Search for the cell housing the specified text and yield its [X, Y] center coordinate. 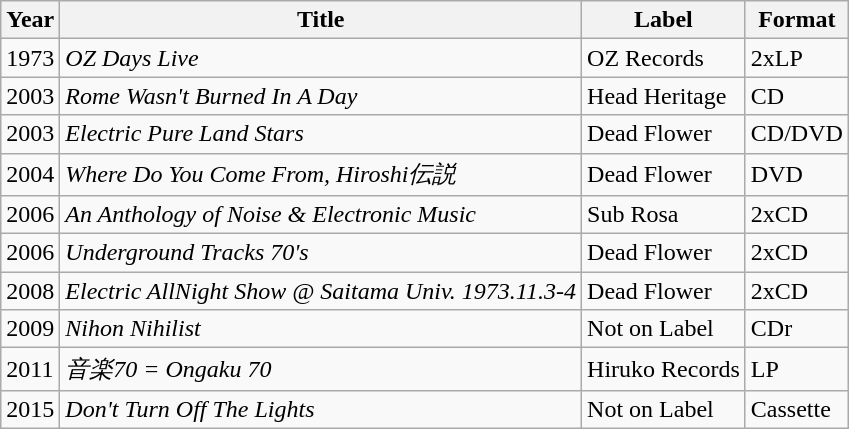
Year [30, 20]
OZ Records [664, 58]
Format [796, 20]
Underground Tracks 70's [321, 253]
CD [796, 96]
LP [796, 370]
2011 [30, 370]
Sub Rosa [664, 215]
2008 [30, 291]
DVD [796, 174]
1973 [30, 58]
Title [321, 20]
音楽70 = Ongaku 70 [321, 370]
Nihon Nihilist [321, 329]
Hiruko Records [664, 370]
2004 [30, 174]
CD/DVD [796, 134]
Electric AllNight Show @ Saitama Univ. 1973.11.3-4 [321, 291]
Cassette [796, 409]
Label [664, 20]
OZ Days Live [321, 58]
An Anthology of Noise & Electronic Music [321, 215]
2xLP [796, 58]
Head Heritage [664, 96]
Rome Wasn't Burned In A Day [321, 96]
Don't Turn Off The Lights [321, 409]
CDr [796, 329]
2009 [30, 329]
Electric Pure Land Stars [321, 134]
2015 [30, 409]
Where Do You Come From, Hiroshi伝説 [321, 174]
